Locate the cell with the specified text and output its [X, Y] center coordinate. 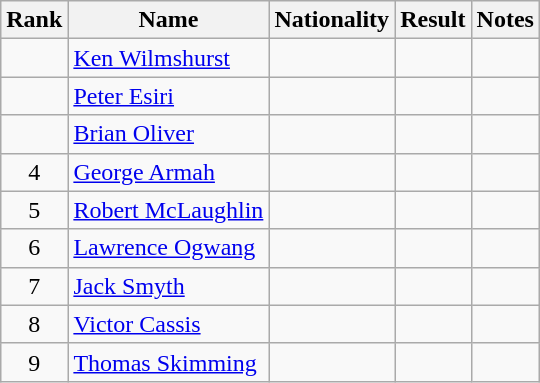
Jack Smyth [168, 286]
Ken Wilmshurst [168, 58]
Victor Cassis [168, 324]
Robert McLaughlin [168, 210]
7 [34, 286]
Brian Oliver [168, 134]
Thomas Skimming [168, 362]
Peter Esiri [168, 96]
Lawrence Ogwang [168, 248]
Nationality [332, 20]
Result [433, 20]
Name [168, 20]
Notes [505, 20]
Rank [34, 20]
8 [34, 324]
6 [34, 248]
George Armah [168, 172]
4 [34, 172]
9 [34, 362]
5 [34, 210]
